Provide the (X, Y) coordinate of the cell's center where the given text is located.  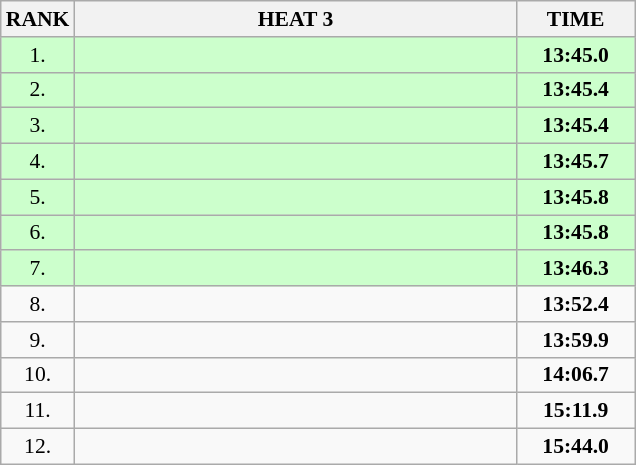
HEAT 3 (295, 19)
11. (38, 411)
8. (38, 304)
13:45.7 (576, 162)
3. (38, 126)
7. (38, 269)
RANK (38, 19)
2. (38, 90)
10. (38, 375)
15:44.0 (576, 447)
14:06.7 (576, 375)
13:52.4 (576, 304)
13:59.9 (576, 340)
TIME (576, 19)
5. (38, 197)
13:46.3 (576, 269)
6. (38, 233)
4. (38, 162)
12. (38, 447)
9. (38, 340)
1. (38, 55)
13:45.0 (576, 55)
15:11.9 (576, 411)
